Search for the cell housing the specified text and yield its (x, y) center coordinate. 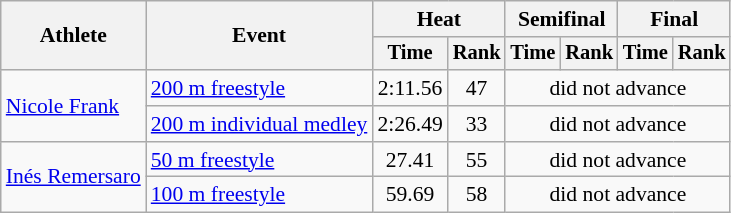
Inés Remersaro (74, 178)
Event (260, 36)
200 m freestyle (260, 88)
Heat (438, 19)
Athlete (74, 36)
200 m individual medley (260, 124)
Nicole Frank (74, 106)
50 m freestyle (260, 160)
2:11.56 (410, 88)
58 (477, 195)
55 (477, 160)
33 (477, 124)
Final (674, 19)
2:26.49 (410, 124)
100 m freestyle (260, 195)
Semifinal (561, 19)
47 (477, 88)
27.41 (410, 160)
59.69 (410, 195)
